For the text-containing cell, return its midpoint in (x, y) coordinate format. 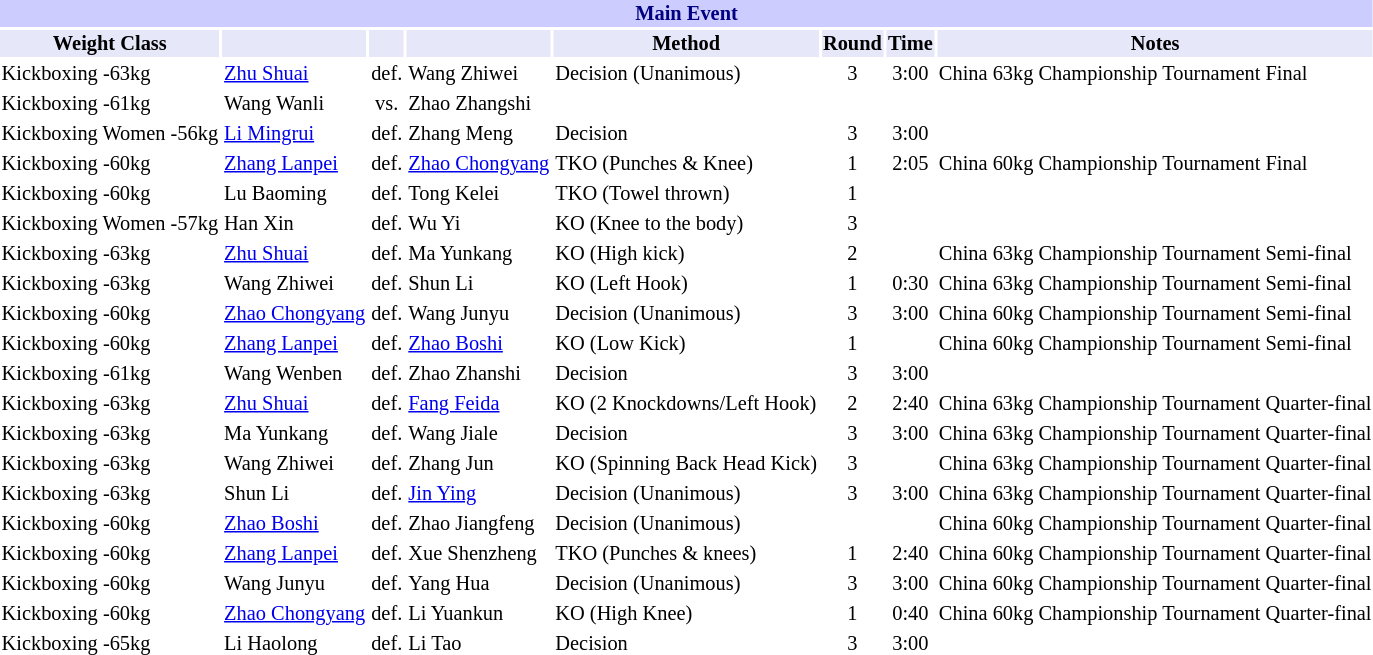
Weight Class (110, 44)
KO (2 Knockdowns/Left Hook) (686, 404)
KO (High Knee) (686, 614)
Li Mingrui (295, 134)
Han Xin (295, 224)
Wang Wenben (295, 374)
Zhao Zhangshi (479, 104)
Fang Feida (479, 404)
China 60kg Championship Tournament Final (1155, 164)
KO (Knee to the body) (686, 224)
Zhang Jun (479, 464)
TKO (Punches & Knee) (686, 164)
Kickboxing Women -56kg (110, 134)
vs. (387, 104)
Wang Jiale (479, 434)
Method (686, 44)
2:05 (910, 164)
Zhao Jiangfeng (479, 524)
TKO (Towel thrown) (686, 194)
Wu Yi (479, 224)
China 63kg Championship Tournament Final (1155, 74)
Zhang Meng (479, 134)
Lu Baoming (295, 194)
Yang Hua (479, 584)
Time (910, 44)
TKO (Punches & knees) (686, 554)
0:40 (910, 614)
Notes (1155, 44)
KO (Spinning Back Head Kick) (686, 464)
KO (High kick) (686, 254)
0:30 (910, 284)
Kickboxing Women -57kg (110, 224)
Tong Kelei (479, 194)
Li Yuankun (479, 614)
Round (852, 44)
KO (Low Kick) (686, 344)
Zhao Zhanshi (479, 374)
Wang Wanli (295, 104)
Xue Shenzheng (479, 554)
Jin Ying (479, 494)
KO (Left Hook) (686, 284)
Main Event (686, 14)
